Output the (x, y) coordinate of the center of the cell containing the given text.  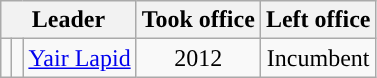
Yair Lapid (80, 58)
Left office (318, 20)
2012 (198, 58)
Leader (68, 20)
Took office (198, 20)
Incumbent (318, 58)
